Extract the [X, Y] coordinate from the center of the cell holding the provided text.  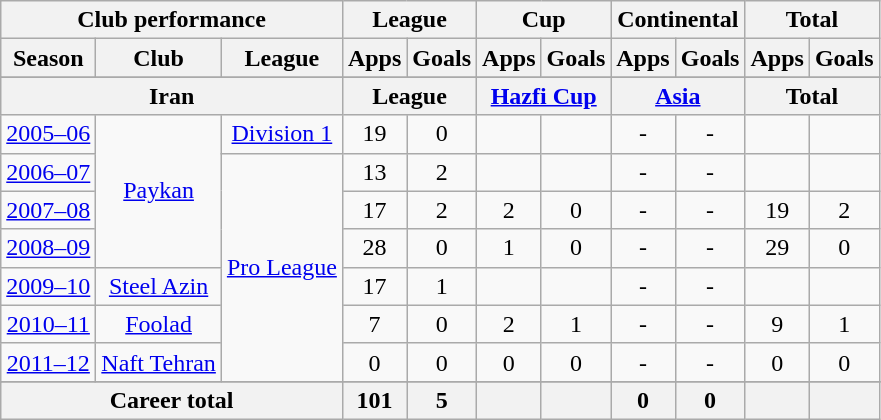
Steel Azin [159, 286]
Hazfi Cup [544, 96]
Pro League [282, 267]
Asia [678, 96]
Foolad [159, 324]
5 [442, 400]
Division 1 [282, 134]
2011–12 [48, 362]
2007–08 [48, 210]
29 [777, 248]
Club performance [172, 20]
13 [374, 172]
Career total [172, 400]
Club [159, 58]
7 [374, 324]
2009–10 [48, 286]
Cup [544, 20]
2010–11 [48, 324]
Naft Tehran [159, 362]
2008–09 [48, 248]
101 [374, 400]
Season [48, 58]
9 [777, 324]
Paykan [159, 191]
2006–07 [48, 172]
28 [374, 248]
Iran [172, 96]
Continental [678, 20]
2005–06 [48, 134]
